Pinpoint the cell where the given text exists, returning its [x, y] midpoint coordinate. 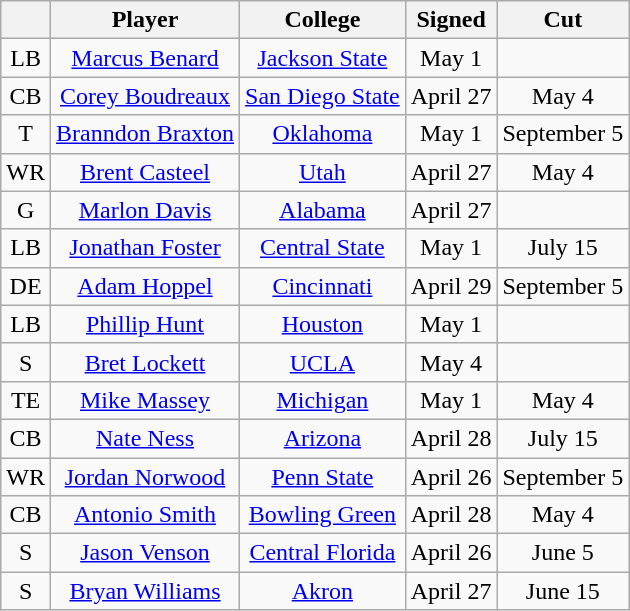
Mike Massey [144, 400]
Utah [323, 172]
Jordan Norwood [144, 477]
Antonio Smith [144, 515]
Branndon Braxton [144, 134]
Jonathan Foster [144, 248]
Marcus Benard [144, 58]
Oklahoma [323, 134]
Alabama [323, 210]
TE [26, 400]
Jackson State [323, 58]
Arizona [323, 438]
San Diego State [323, 96]
Marlon Davis [144, 210]
Penn State [323, 477]
Bret Lockett [144, 362]
Phillip Hunt [144, 324]
Central State [323, 248]
June 5 [563, 553]
Central Florida [323, 553]
UCLA [323, 362]
Signed [451, 20]
Michigan [323, 400]
Player [144, 20]
April 29 [451, 286]
DE [26, 286]
Houston [323, 324]
Nate Ness [144, 438]
College [323, 20]
Bowling Green [323, 515]
G [26, 210]
Jason Venson [144, 553]
Akron [323, 591]
Brent Casteel [144, 172]
Adam Hoppel [144, 286]
Cut [563, 20]
Cincinnati [323, 286]
Bryan Williams [144, 591]
Corey Boudreaux [144, 96]
June 15 [563, 591]
T [26, 134]
